Identify which cell holds the provided text, then report its [X, Y] central coordinate. 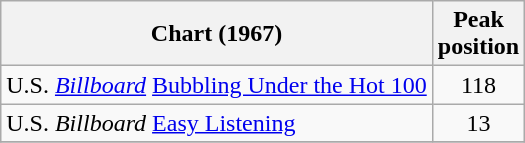
Peakposition [478, 34]
Chart (1967) [217, 34]
118 [478, 85]
13 [478, 123]
U.S. Billboard Bubbling Under the Hot 100 [217, 85]
U.S. Billboard Easy Listening [217, 123]
